Provide the (X, Y) coordinate of the cell's center where the given text is located.  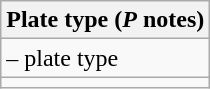
– plate type (106, 58)
Plate type (P notes) (106, 20)
